From the cell containing the given text, extract its center point as (x, y) coordinate. 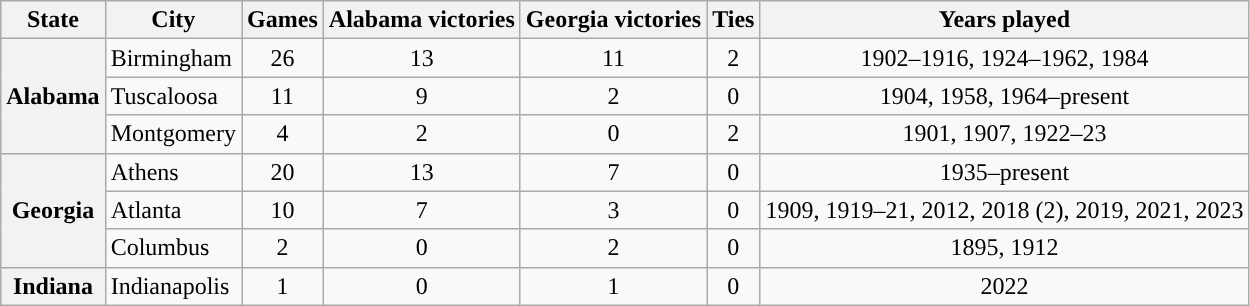
2022 (1004, 286)
1909, 1919–21, 2012, 2018 (2), 2019, 2021, 2023 (1004, 210)
Athens (173, 172)
10 (283, 210)
20 (283, 172)
Indiana (53, 286)
Alabama (53, 96)
Ties (734, 20)
Montgomery (173, 134)
1901, 1907, 1922–23 (1004, 134)
26 (283, 58)
State (53, 20)
Georgia victories (613, 20)
Games (283, 20)
Georgia (53, 210)
City (173, 20)
1895, 1912 (1004, 248)
1902–1916, 1924–1962, 1984 (1004, 58)
Atlanta (173, 210)
Tuscaloosa (173, 96)
4 (283, 134)
3 (613, 210)
Alabama victories (422, 20)
1904, 1958, 1964–present (1004, 96)
1935–present (1004, 172)
9 (422, 96)
Birmingham (173, 58)
Columbus (173, 248)
Years played (1004, 20)
Indianapolis (173, 286)
